Output the (x, y) coordinate of the center of the cell containing the given text.  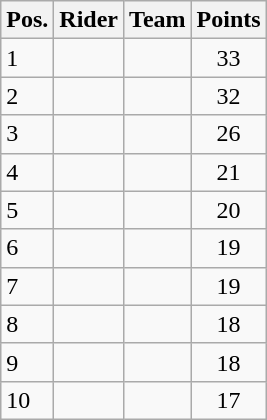
33 (228, 58)
1 (28, 58)
Pos. (28, 20)
6 (28, 248)
Team (158, 20)
4 (28, 172)
21 (228, 172)
Rider (89, 20)
10 (28, 400)
8 (28, 324)
2 (28, 96)
7 (28, 286)
26 (228, 134)
9 (28, 362)
5 (28, 210)
20 (228, 210)
Points (228, 20)
3 (28, 134)
17 (228, 400)
32 (228, 96)
